Determine the [x, y] coordinate at the center of the cell enclosing the given text.  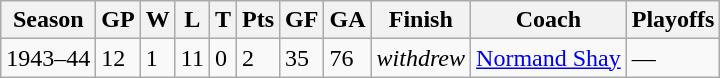
Pts [258, 20]
11 [192, 58]
Coach [549, 20]
Normand Shay [549, 58]
35 [302, 58]
T [222, 20]
— [673, 58]
L [192, 20]
0 [222, 58]
1943–44 [48, 58]
76 [348, 58]
Playoffs [673, 20]
GP [118, 20]
withdrew [421, 58]
Finish [421, 20]
Season [48, 20]
GF [302, 20]
2 [258, 58]
GA [348, 20]
1 [158, 58]
W [158, 20]
12 [118, 58]
